Provide the [x, y] coordinate of the cell's center where the given text is located.  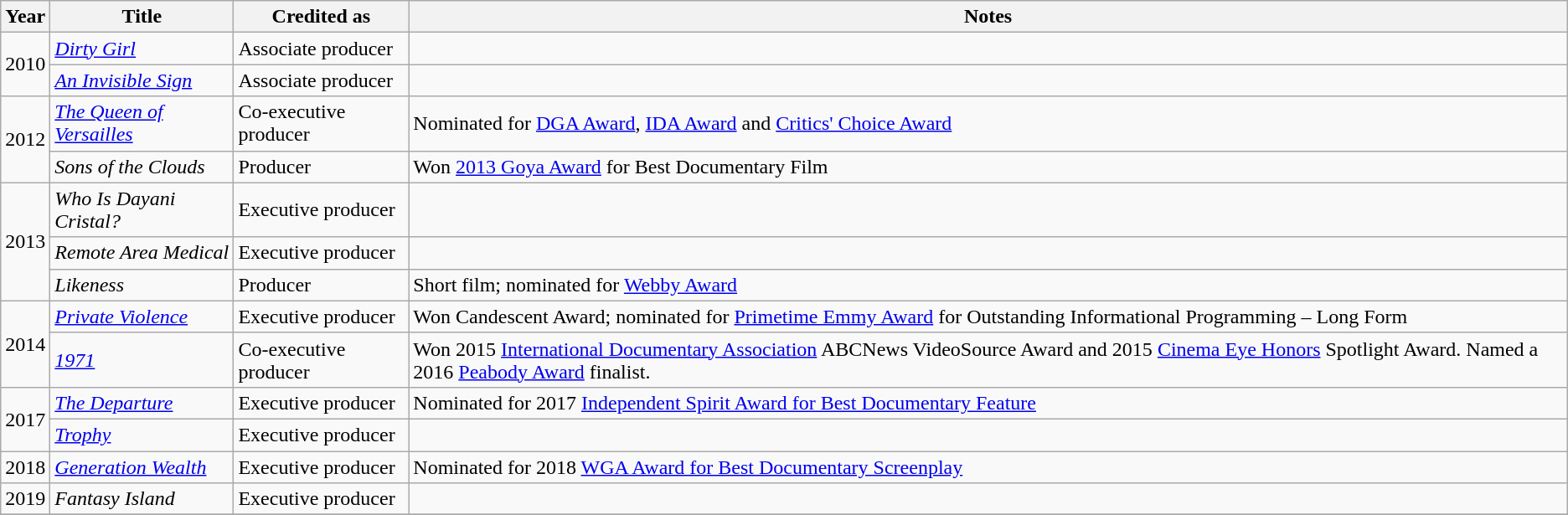
Title [142, 17]
Fantasy Island [142, 499]
2018 [25, 466]
Nominated for 2017 Independent Spirit Award for Best Documentary Feature [988, 403]
Year [25, 17]
Credited as [322, 17]
2013 [25, 241]
Likeness [142, 285]
1971 [142, 360]
2019 [25, 499]
Nominated for DGA Award, IDA Award and Critics' Choice Award [988, 124]
Short film; nominated for Webby Award [988, 285]
Private Violence [142, 317]
The Queen of Versailles [142, 124]
An Invisible Sign [142, 80]
Sons of the Clouds [142, 167]
Won 2013 Goya Award for Best Documentary Film [988, 167]
2012 [25, 139]
Won Candescent Award; nominated for Primetime Emmy Award for Outstanding Informational Programming – Long Form [988, 317]
The Departure [142, 403]
Who Is Dayani Cristal? [142, 209]
Generation Wealth [142, 466]
Trophy [142, 435]
2014 [25, 343]
Remote Area Medical [142, 253]
2017 [25, 419]
2010 [25, 64]
Dirty Girl [142, 49]
Nominated for 2018 WGA Award for Best Documentary Screenplay [988, 466]
Notes [988, 17]
